Return [X, Y] of the center of cell containing provided text 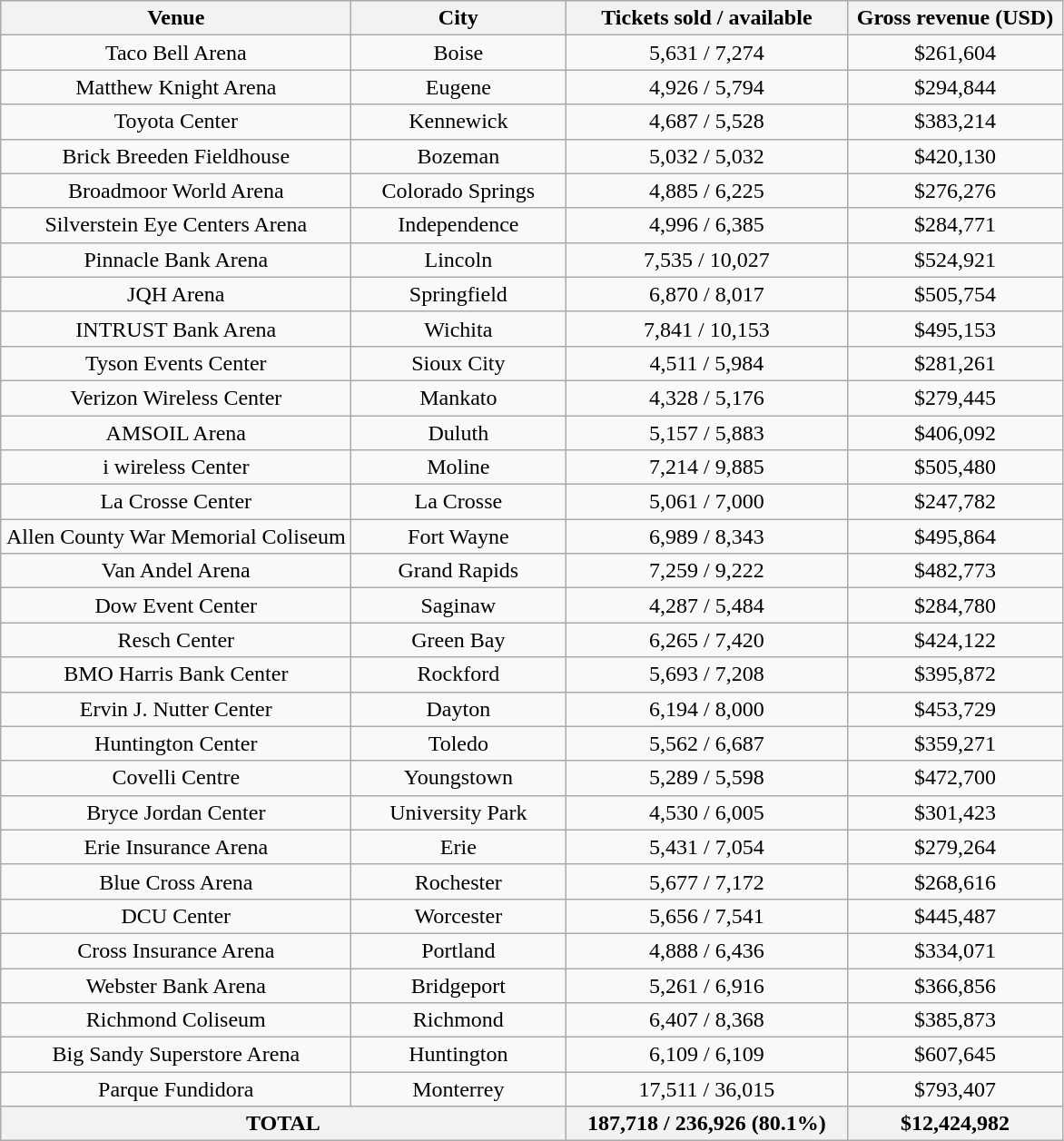
$505,754 [955, 294]
City [458, 18]
Taco Bell Arena [176, 53]
Tickets sold / available [706, 18]
6,407 / 8,368 [706, 1020]
Huntington [458, 1055]
$268,616 [955, 881]
Covelli Centre [176, 778]
Verizon Wireless Center [176, 398]
5,677 / 7,172 [706, 881]
6,265 / 7,420 [706, 640]
5,431 / 7,054 [706, 847]
Grand Rapids [458, 571]
Dayton [458, 709]
Rochester [458, 881]
$294,844 [955, 87]
Huntington Center [176, 743]
$279,264 [955, 847]
$424,122 [955, 640]
Colorado Springs [458, 191]
4,888 / 6,436 [706, 950]
$406,092 [955, 433]
Richmond Coliseum [176, 1020]
4,328 / 5,176 [706, 398]
TOTAL [283, 1124]
Bozeman [458, 156]
5,061 / 7,000 [706, 502]
$281,261 [955, 363]
Cross Insurance Arena [176, 950]
6,109 / 6,109 [706, 1055]
Duluth [458, 433]
5,032 / 5,032 [706, 156]
5,693 / 7,208 [706, 674]
Mankato [458, 398]
$524,921 [955, 260]
i wireless Center [176, 467]
4,287 / 5,484 [706, 605]
Van Andel Arena [176, 571]
Big Sandy Superstore Arena [176, 1055]
Toyota Center [176, 122]
4,530 / 6,005 [706, 812]
$284,780 [955, 605]
5,656 / 7,541 [706, 916]
$247,782 [955, 502]
Moline [458, 467]
Webster Bank Arena [176, 985]
7,259 / 9,222 [706, 571]
Allen County War Memorial Coliseum [176, 536]
4,885 / 6,225 [706, 191]
6,989 / 8,343 [706, 536]
$495,864 [955, 536]
Matthew Knight Arena [176, 87]
$505,480 [955, 467]
INTRUST Bank Arena [176, 329]
$445,487 [955, 916]
$383,214 [955, 122]
$420,130 [955, 156]
5,289 / 5,598 [706, 778]
$453,729 [955, 709]
6,870 / 8,017 [706, 294]
Tyson Events Center [176, 363]
Bridgeport [458, 985]
$793,407 [955, 1089]
$495,153 [955, 329]
$366,856 [955, 985]
Lincoln [458, 260]
4,511 / 5,984 [706, 363]
$301,423 [955, 812]
Youngstown [458, 778]
Resch Center [176, 640]
Blue Cross Arena [176, 881]
Sioux City [458, 363]
Wichita [458, 329]
4,926 / 5,794 [706, 87]
Parque Fundidora [176, 1089]
$482,773 [955, 571]
Venue [176, 18]
5,562 / 6,687 [706, 743]
Independence [458, 225]
Brick Breeden Fieldhouse [176, 156]
Gross revenue (USD) [955, 18]
17,511 / 36,015 [706, 1089]
$334,071 [955, 950]
$607,645 [955, 1055]
5,157 / 5,883 [706, 433]
$12,424,982 [955, 1124]
4,687 / 5,528 [706, 122]
4,996 / 6,385 [706, 225]
6,194 / 8,000 [706, 709]
$276,276 [955, 191]
7,214 / 9,885 [706, 467]
$359,271 [955, 743]
Erie Insurance Arena [176, 847]
$261,604 [955, 53]
7,841 / 10,153 [706, 329]
Pinnacle Bank Arena [176, 260]
DCU Center [176, 916]
AMSOIL Arena [176, 433]
Ervin J. Nutter Center [176, 709]
Dow Event Center [176, 605]
Erie [458, 847]
$472,700 [955, 778]
La Crosse Center [176, 502]
Boise [458, 53]
Kennewick [458, 122]
La Crosse [458, 502]
Richmond [458, 1020]
Eugene [458, 87]
Saginaw [458, 605]
187,718 / 236,926 (80.1%) [706, 1124]
7,535 / 10,027 [706, 260]
$395,872 [955, 674]
Monterrey [458, 1089]
$284,771 [955, 225]
Worcester [458, 916]
Fort Wayne [458, 536]
JQH Arena [176, 294]
$279,445 [955, 398]
Rockford [458, 674]
BMO Harris Bank Center [176, 674]
Springfield [458, 294]
5,261 / 6,916 [706, 985]
Portland [458, 950]
Green Bay [458, 640]
$385,873 [955, 1020]
Silverstein Eye Centers Arena [176, 225]
Bryce Jordan Center [176, 812]
Broadmoor World Arena [176, 191]
5,631 / 7,274 [706, 53]
University Park [458, 812]
Toledo [458, 743]
